Pinpoint the cell where the given text exists, returning its [x, y] midpoint coordinate. 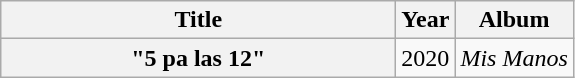
"5 pa las 12" [198, 58]
Mis Manos [514, 58]
Year [426, 20]
Album [514, 20]
2020 [426, 58]
Title [198, 20]
